Pinpoint the cell where the given text exists, returning its [x, y] midpoint coordinate. 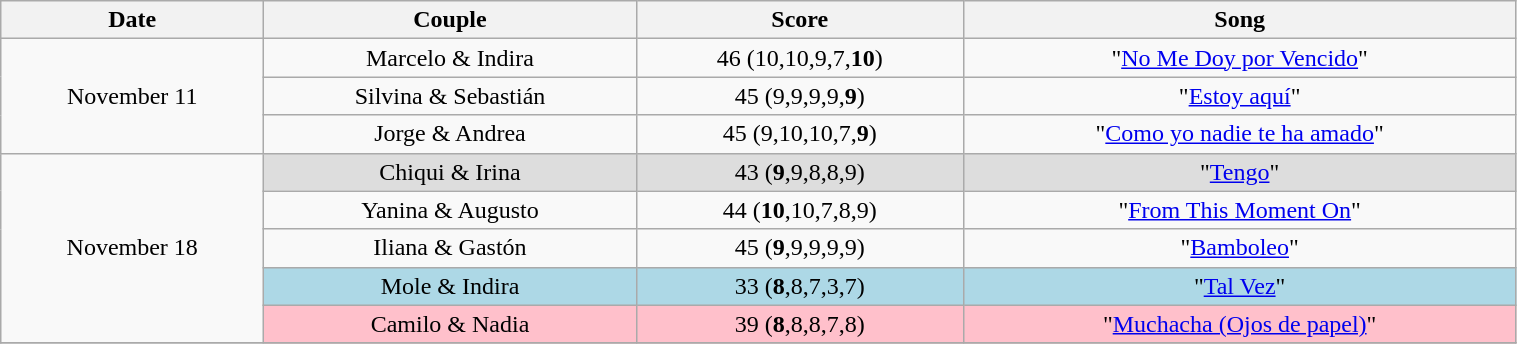
Camilo & Nadia [450, 324]
Song [1240, 20]
"Tengo" [1240, 172]
"Tal Vez" [1240, 286]
Date [132, 20]
43 (9,9,8,8,9) [800, 172]
44 (10,10,7,8,9) [800, 210]
"Bamboleo" [1240, 248]
45 (9,10,10,7,9) [800, 134]
November 11 [132, 96]
Couple [450, 20]
Iliana & Gastón [450, 248]
"Estoy aquí" [1240, 96]
Chiqui & Irina [450, 172]
Marcelo & Indira [450, 58]
Score [800, 20]
Jorge & Andrea [450, 134]
"No Me Doy por Vencido" [1240, 58]
39 (8,8,8,7,8) [800, 324]
"Como yo nadie te ha amado" [1240, 134]
Silvina & Sebastián [450, 96]
33 (8,8,7,3,7) [800, 286]
"Muchacha (Ojos de papel)" [1240, 324]
November 18 [132, 248]
"From This Moment On" [1240, 210]
Yanina & Augusto [450, 210]
46 (10,10,9,7,10) [800, 58]
Mole & Indira [450, 286]
